Return [X, Y] of the center of cell containing provided text 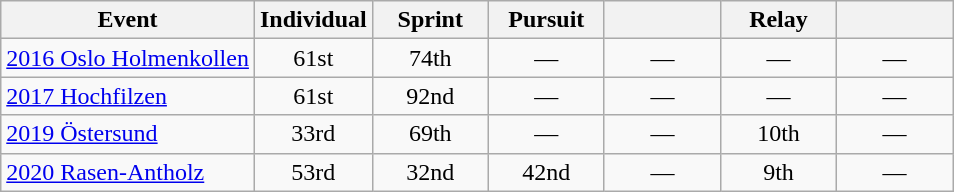
92nd [430, 96]
33rd [313, 134]
74th [430, 58]
42nd [546, 172]
Relay [778, 20]
Event [128, 20]
69th [430, 134]
10th [778, 134]
2016 Oslo Holmenkollen [128, 58]
9th [778, 172]
2017 Hochfilzen [128, 96]
Individual [313, 20]
53rd [313, 172]
Sprint [430, 20]
2020 Rasen-Antholz [128, 172]
2019 Östersund [128, 134]
32nd [430, 172]
Pursuit [546, 20]
